From the cell containing the given text, extract its center point as (x, y) coordinate. 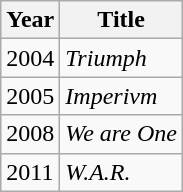
W.A.R. (122, 172)
2005 (30, 96)
Triumph (122, 58)
Imperivm (122, 96)
Title (122, 20)
Year (30, 20)
2011 (30, 172)
2004 (30, 58)
We are One (122, 134)
2008 (30, 134)
